Pinpoint the cell where the given text exists, returning its (x, y) midpoint coordinate. 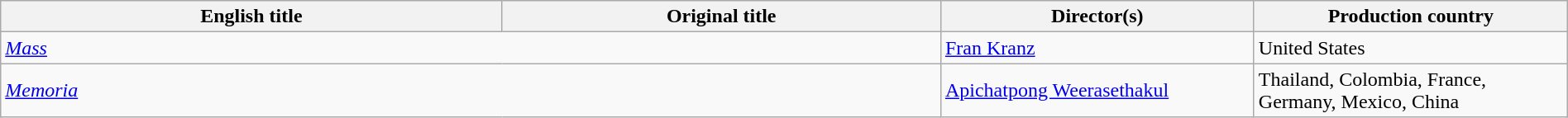
Thailand, Colombia, France, Germany, Mexico, China (1411, 91)
Original title (721, 17)
Fran Kranz (1097, 48)
Director(s) (1097, 17)
Memoria (471, 91)
Production country (1411, 17)
United States (1411, 48)
Apichatpong Weerasethakul (1097, 91)
English title (251, 17)
Mass (471, 48)
